Extract the [X, Y] coordinate from the center of the cell holding the provided text.  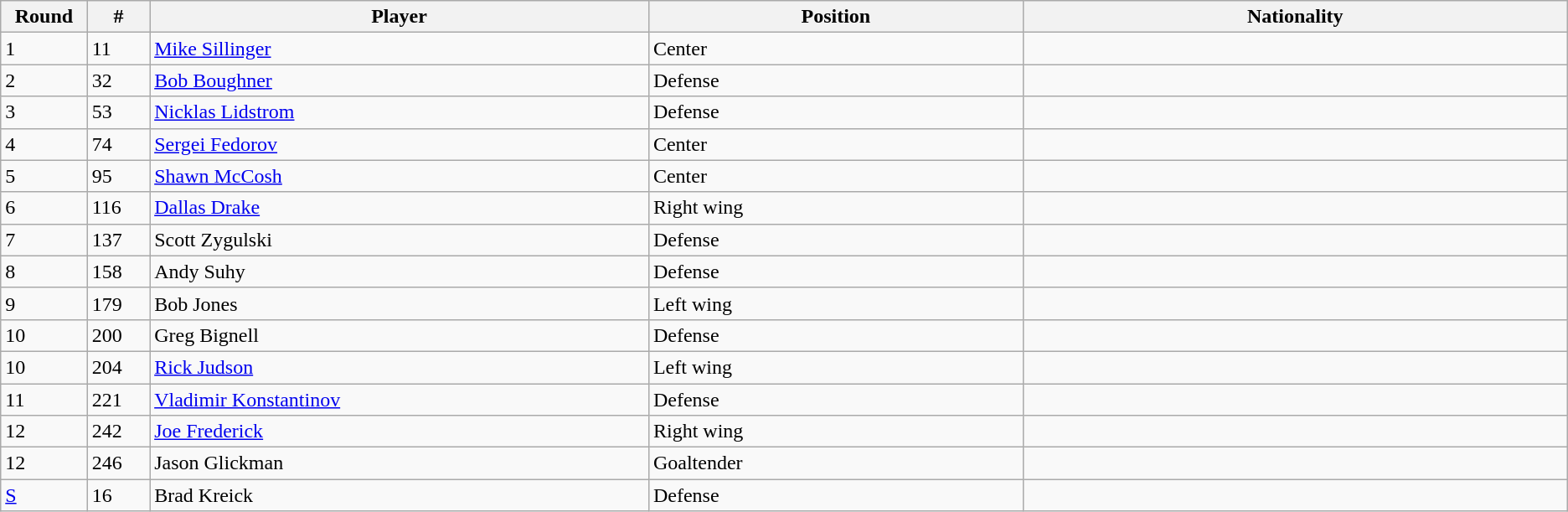
137 [118, 240]
8 [44, 272]
Vladimir Konstantinov [400, 400]
5 [44, 176]
3 [44, 112]
Goaltender [836, 463]
246 [118, 463]
32 [118, 80]
Greg Bignell [400, 335]
2 [44, 80]
Nationality [1295, 17]
179 [118, 303]
16 [118, 495]
Player [400, 17]
158 [118, 272]
242 [118, 432]
Sergei Fedorov [400, 144]
74 [118, 144]
7 [44, 240]
Bob Boughner [400, 80]
Jason Glickman [400, 463]
116 [118, 208]
Rick Judson [400, 367]
6 [44, 208]
Andy Suhy [400, 272]
Bob Jones [400, 303]
Brad Kreick [400, 495]
S [44, 495]
Joe Frederick [400, 432]
200 [118, 335]
Shawn McCosh [400, 176]
Position [836, 17]
Dallas Drake [400, 208]
53 [118, 112]
9 [44, 303]
# [118, 17]
95 [118, 176]
221 [118, 400]
Nicklas Lidstrom [400, 112]
1 [44, 49]
4 [44, 144]
204 [118, 367]
Mike Sillinger [400, 49]
Scott Zygulski [400, 240]
Round [44, 17]
